Detect which cell encompasses the target text, then output its (X, Y) center coordinate. 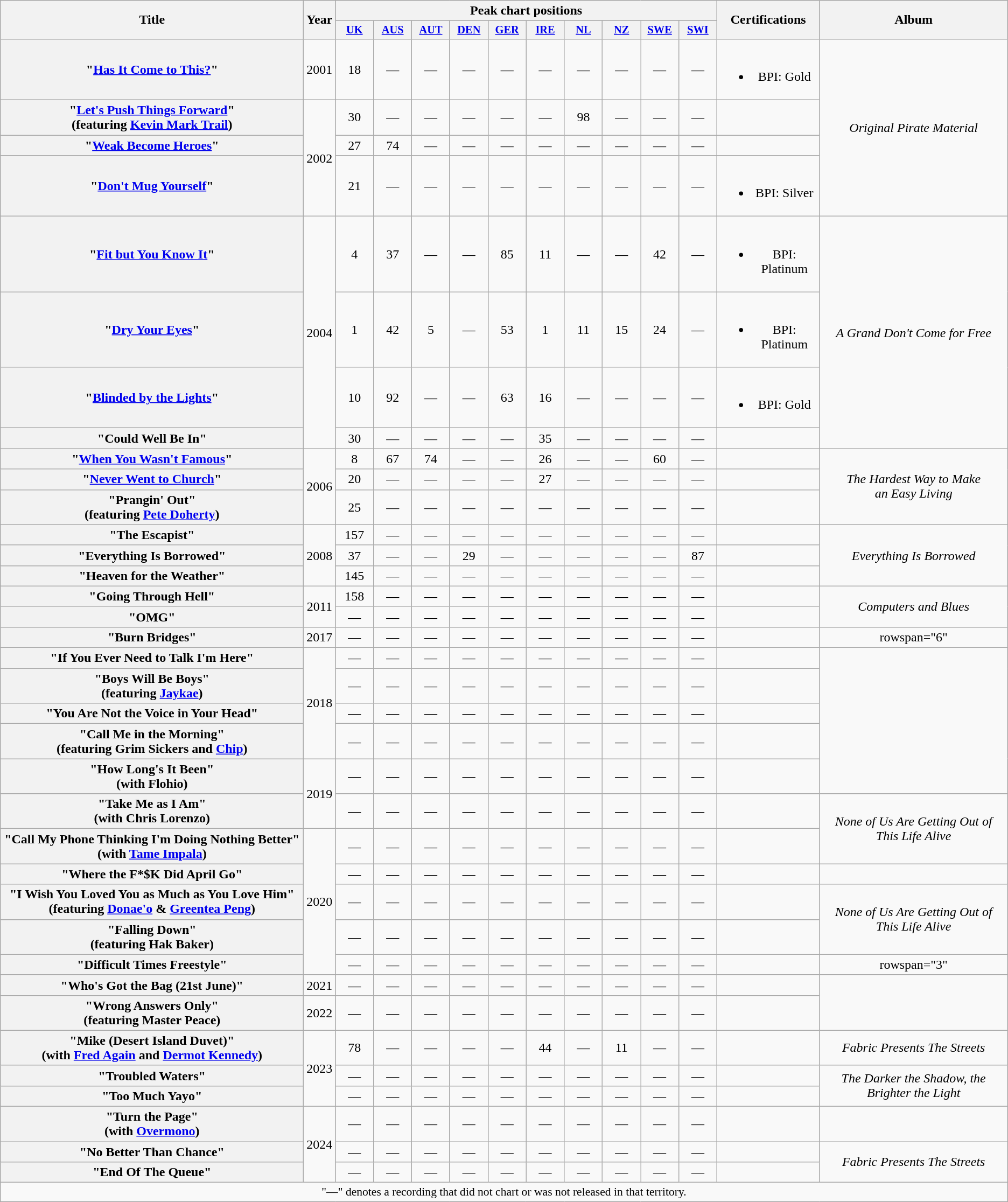
"Don't Mug Yourself" (152, 186)
2020 (320, 901)
2008 (320, 555)
21 (354, 186)
"No Better Than Chance" (152, 1152)
"—" denotes a recording that did not chart or was not released in that territory. (504, 1192)
145 (354, 576)
44 (545, 1048)
18 (354, 69)
DEN (468, 30)
"Call My Phone Thinking I'm Doing Nothing Better"(with Tame Impala) (152, 847)
"Everything Is Borrowed" (152, 555)
GER (507, 30)
"Fit but You Know It" (152, 254)
67 (393, 459)
"Boys Will Be Boys"(featuring Jaykae) (152, 686)
87 (698, 555)
"You Are Not the Voice in Your Head" (152, 714)
2006 (320, 487)
"OMG" (152, 617)
Original Pirate Material (913, 127)
"Has It Come to This?" (152, 69)
IRE (545, 30)
"Let's Push Things Forward"(featuring Kevin Mark Trail) (152, 117)
Album (913, 20)
Year (320, 20)
"Could Well Be In" (152, 438)
"Weak Become Heroes" (152, 145)
158 (354, 596)
"Burn Bridges" (152, 637)
2001 (320, 69)
"I Wish You Loved You as Much as You Love Him"(featuring Donae'o & Greentea Peng) (152, 901)
rowspan="3" (913, 965)
Computers and Blues (913, 606)
A Grand Don't Come for Free (913, 333)
The Darker the Shadow, the Brighter the Light (913, 1086)
24 (660, 330)
5 (431, 330)
AUS (393, 30)
AUT (431, 30)
"Where the F*$K Did April Go" (152, 874)
53 (507, 330)
"Blinded by the Lights" (152, 397)
"Never Went to Church" (152, 479)
"Take Me as I Am"(with Chris Lorenzo) (152, 811)
15 (621, 330)
Title (152, 20)
2023 (320, 1068)
2018 (320, 703)
"Call Me in the Morning"(featuring Grim Sickers and Chip) (152, 741)
The Hardest Way to Makean Easy Living (913, 487)
NZ (621, 30)
"Dry Your Eyes" (152, 330)
SWE (660, 30)
Peak chart positions (527, 11)
"Who's Got the Bag (21st June)" (152, 985)
35 (545, 438)
26 (545, 459)
Certifications (768, 20)
"Falling Down"(featuring Hak Baker) (152, 937)
63 (507, 397)
"Turn the Page"(with Overmono) (152, 1124)
92 (393, 397)
Everything Is Borrowed (913, 555)
2019 (320, 794)
85 (507, 254)
"Difficult Times Freestyle" (152, 965)
"Mike (Desert Island Duvet)"(with Fred Again and Dermot Kennedy) (152, 1048)
78 (354, 1048)
2004 (320, 333)
NL (584, 30)
"Heaven for the Weather" (152, 576)
98 (584, 117)
2017 (320, 637)
"When You Wasn't Famous" (152, 459)
BPI: Silver (768, 186)
2022 (320, 1012)
8 (354, 459)
"How Long's It Been"(with Flohio) (152, 777)
"Wrong Answers Only"(featuring Master Peace) (152, 1012)
157 (354, 535)
60 (660, 459)
"Troubled Waters" (152, 1075)
2021 (320, 985)
"The Escapist" (152, 535)
16 (545, 397)
10 (354, 397)
rowspan="6" (913, 637)
"End Of The Queue" (152, 1172)
2011 (320, 606)
20 (354, 479)
"Prangin' Out"(featuring Pete Doherty) (152, 507)
"Too Much Yayo" (152, 1096)
UK (354, 30)
4 (354, 254)
25 (354, 507)
2002 (320, 158)
SWI (698, 30)
29 (468, 555)
2024 (320, 1145)
"If You Ever Need to Talk I'm Here" (152, 658)
"Going Through Hell" (152, 596)
